Detect which cell encompasses the target text, then output its [x, y] center coordinate. 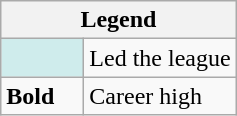
Bold [42, 96]
Led the league [160, 58]
Legend [118, 20]
Career high [160, 96]
